Search for the cell housing the specified text and yield its [x, y] center coordinate. 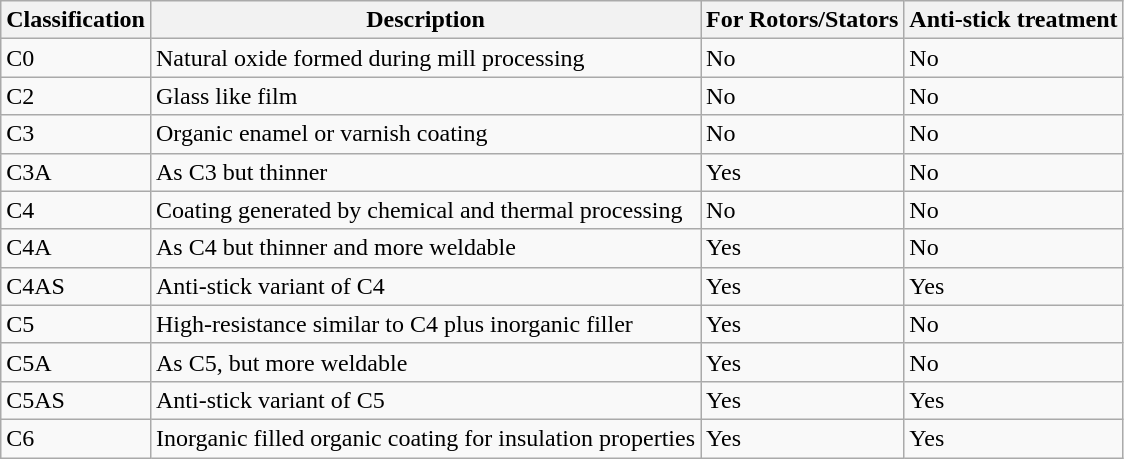
For Rotors/Stators [802, 20]
Natural oxide formed during mill processing [425, 58]
C4 [76, 210]
As C4 but thinner and more weldable [425, 248]
C5 [76, 324]
Organic enamel or varnish coating [425, 134]
Description [425, 20]
C0 [76, 58]
C6 [76, 438]
High-resistance similar to C4 plus inorganic filler [425, 324]
Glass like film [425, 96]
Inorganic filled organic coating for insulation properties [425, 438]
C2 [76, 96]
C3 [76, 134]
C4AS [76, 286]
Anti-stick variant of C5 [425, 400]
Anti-stick treatment [1014, 20]
As C5, but more weldable [425, 362]
C5AS [76, 400]
Classification [76, 20]
Anti-stick variant of C4 [425, 286]
C3A [76, 172]
C5A [76, 362]
As C3 but thinner [425, 172]
Coating generated by chemical and thermal processing [425, 210]
C4A [76, 248]
